Output the (X, Y) coordinate of the center of the cell containing the given text.  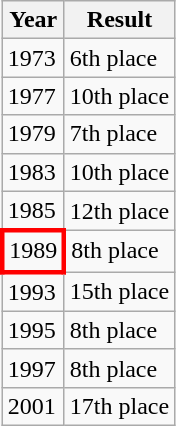
1997 (33, 368)
1995 (33, 330)
2001 (33, 406)
7th place (119, 134)
1989 (33, 252)
12th place (119, 211)
1979 (33, 134)
15th place (119, 292)
Year (33, 20)
1977 (33, 96)
1985 (33, 211)
6th place (119, 58)
1973 (33, 58)
Result (119, 20)
1993 (33, 292)
1983 (33, 172)
17th place (119, 406)
